Return the (x, y) coordinate for the center point of the cell that contains the specified text.  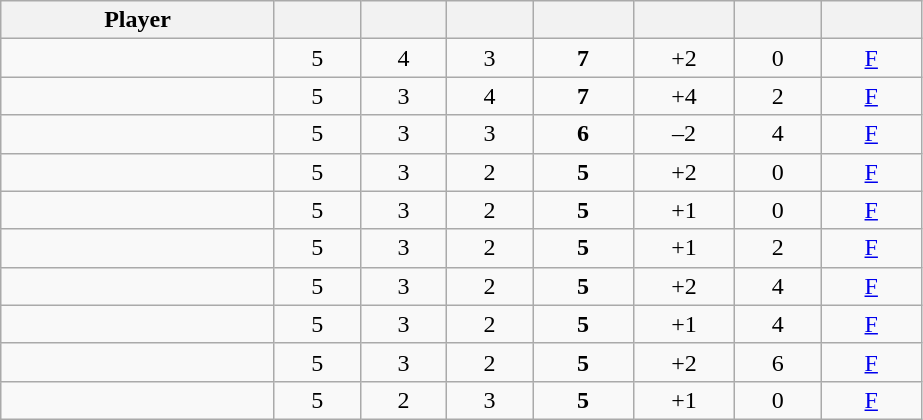
Player (138, 20)
+4 (684, 96)
–2 (684, 134)
